Provide the (x, y) coordinate of the cell's center where the given text is located.  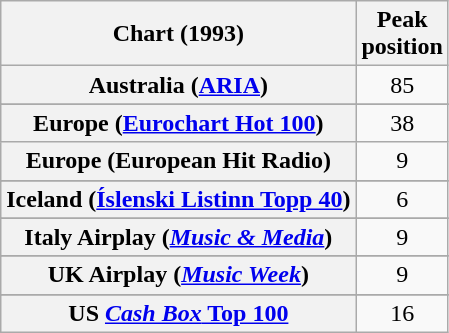
Australia (ARIA) (178, 85)
6 (402, 199)
Europe (European Hit Radio) (178, 161)
38 (402, 123)
85 (402, 85)
Peakposition (402, 34)
16 (402, 313)
US Cash Box Top 100 (178, 313)
Europe (Eurochart Hot 100) (178, 123)
Italy Airplay (Music & Media) (178, 237)
Chart (1993) (178, 34)
UK Airplay (Music Week) (178, 275)
Iceland (Íslenski Listinn Topp 40) (178, 199)
